Provide the (X, Y) coordinate of the cell's center where the given text is located.  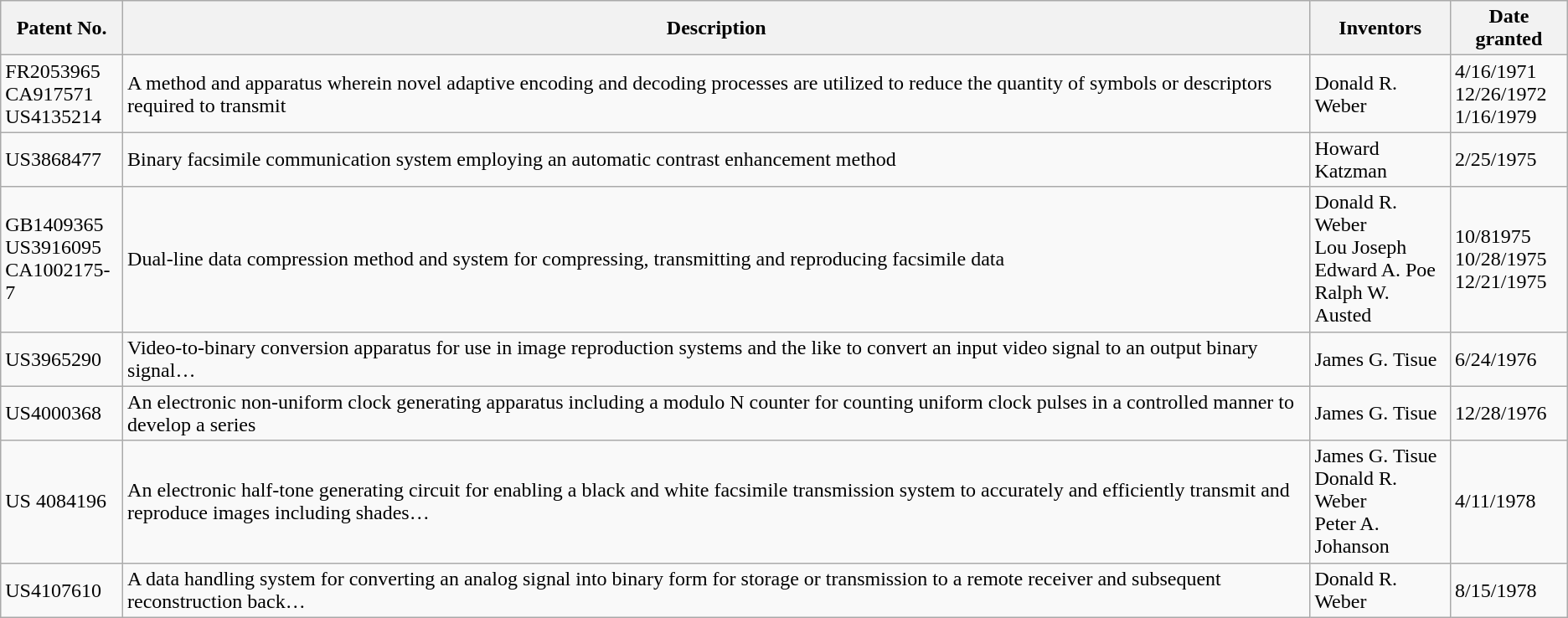
4/11/1978 (1509, 502)
12/28/1976 (1509, 414)
8/15/1978 (1509, 590)
Binary facsimile communication system employing an automatic contrast enhancement method (717, 159)
Date granted (1509, 28)
Video-to-binary conversion apparatus for use in image reproduction systems and the like to convert an input video signal to an output binary signal… (717, 358)
Dual-line data compression method and system for compressing, transmitting and reproducing facsimile data (717, 260)
Description (717, 28)
US4000368 (62, 414)
Patent No. (62, 28)
US4107610 (62, 590)
US3868477 (62, 159)
Howard Katzman (1380, 159)
Donald R. WeberLou JosephEdward A. PoeRalph W. Austed (1380, 260)
Inventors (1380, 28)
4/16/197112/26/19721/16/1979 (1509, 94)
GB1409365US3916095CA1002175-7 (62, 260)
US 4084196 (62, 502)
FR2053965CA917571US4135214 (62, 94)
2/25/1975 (1509, 159)
US3965290 (62, 358)
James G. Tisue Donald R. Weber Peter A. Johanson (1380, 502)
10/8197510/28/197512/21/1975 (1509, 260)
6/24/1976 (1509, 358)
